Pinpoint the cell where the given text exists, returning its (x, y) midpoint coordinate. 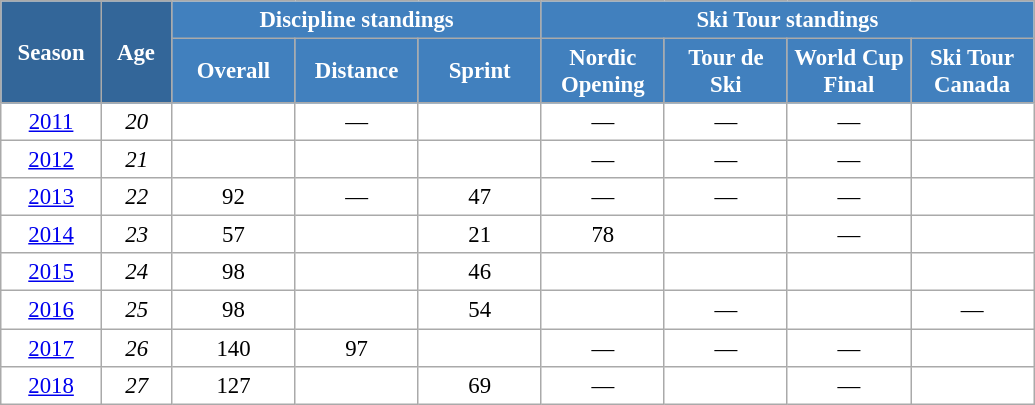
46 (480, 273)
22 (136, 197)
Ski TourCanada (972, 72)
2011 (52, 122)
Ski Tour standings (787, 20)
69 (480, 385)
23 (136, 235)
78 (602, 235)
NordicOpening (602, 72)
92 (234, 197)
127 (234, 385)
Tour deSki (726, 72)
57 (234, 235)
54 (480, 310)
2013 (52, 197)
Distance (356, 72)
2018 (52, 385)
Age (136, 52)
24 (136, 273)
Discipline standings (356, 20)
140 (234, 348)
2017 (52, 348)
97 (356, 348)
Sprint (480, 72)
Season (52, 52)
26 (136, 348)
27 (136, 385)
2012 (52, 160)
2014 (52, 235)
Overall (234, 72)
2016 (52, 310)
World CupFinal (848, 72)
47 (480, 197)
20 (136, 122)
2015 (52, 273)
25 (136, 310)
